Locate the cell with the specified text and output its [X, Y] center coordinate. 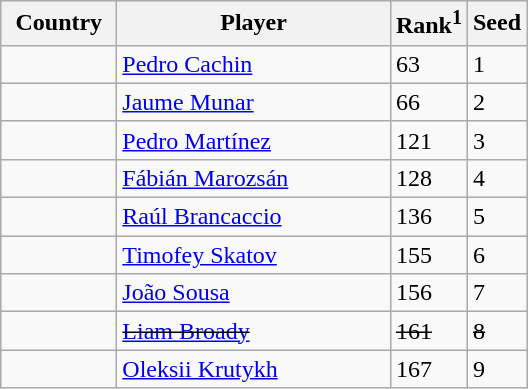
Fábián Marozsán [254, 178]
161 [428, 331]
João Sousa [254, 293]
Pedro Cachin [254, 64]
Country [59, 24]
2 [496, 102]
7 [496, 293]
3 [496, 140]
8 [496, 331]
Seed [496, 24]
128 [428, 178]
167 [428, 369]
Timofey Skatov [254, 255]
Oleksii Krutykh [254, 369]
4 [496, 178]
136 [428, 217]
9 [496, 369]
Liam Broady [254, 331]
Rank1 [428, 24]
155 [428, 255]
156 [428, 293]
5 [496, 217]
Raúl Brancaccio [254, 217]
Player [254, 24]
1 [496, 64]
6 [496, 255]
Jaume Munar [254, 102]
121 [428, 140]
66 [428, 102]
63 [428, 64]
Pedro Martínez [254, 140]
